Identify which cell holds the provided text, then report its [X, Y] central coordinate. 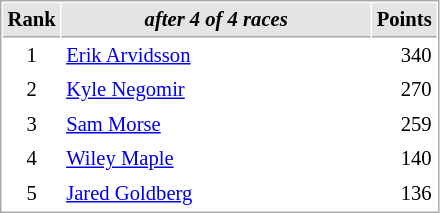
340 [404, 56]
140 [404, 158]
4 [32, 158]
after 4 of 4 races [216, 20]
259 [404, 124]
136 [404, 194]
Sam Morse [216, 124]
Wiley Maple [216, 158]
Points [404, 20]
Kyle Negomir [216, 90]
Erik Arvidsson [216, 56]
1 [32, 56]
Jared Goldberg [216, 194]
Rank [32, 20]
2 [32, 90]
5 [32, 194]
270 [404, 90]
3 [32, 124]
